Output the (x, y) coordinate of the center of the cell containing the given text.  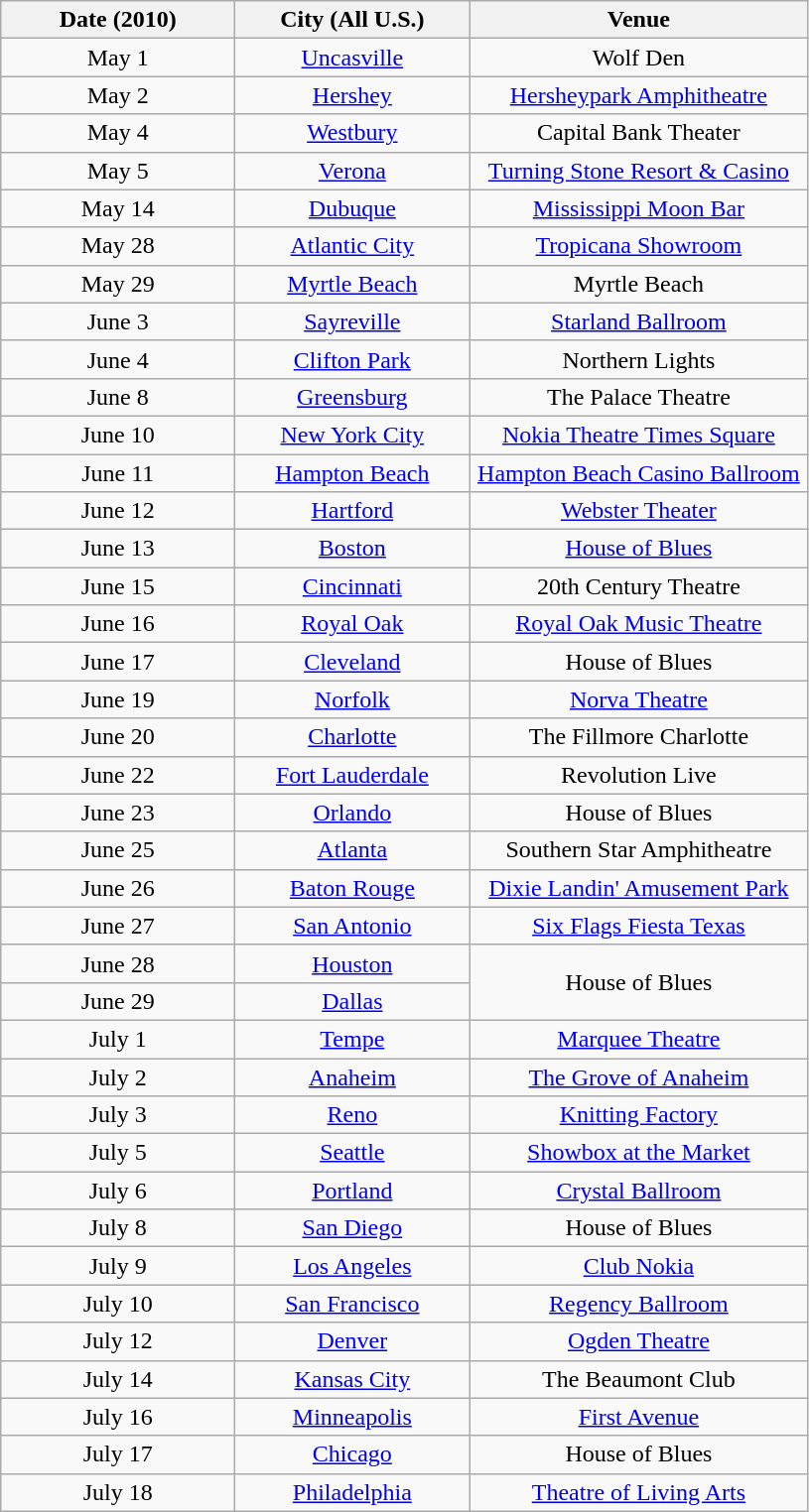
Atlantic City (352, 246)
July 12 (118, 1341)
July 14 (118, 1379)
Club Nokia (639, 1266)
June 10 (118, 435)
July 18 (118, 1492)
Revolution Live (639, 775)
First Avenue (639, 1417)
Turning Stone Resort & Casino (639, 171)
July 17 (118, 1454)
Starland Ballroom (639, 321)
June 8 (118, 397)
Theatre of Living Arts (639, 1492)
The Palace Theatre (639, 397)
June 19 (118, 699)
Capital Bank Theater (639, 133)
July 9 (118, 1266)
San Antonio (352, 926)
May 28 (118, 246)
July 8 (118, 1228)
Southern Star Amphitheatre (639, 850)
Nokia Theatre Times Square (639, 435)
Royal Oak Music Theatre (639, 624)
June 29 (118, 1001)
Clifton Park (352, 359)
June 3 (118, 321)
San Francisco (352, 1304)
Marquee Theatre (639, 1039)
Hershey (352, 95)
May 2 (118, 95)
Date (2010) (118, 20)
June 13 (118, 549)
Philadelphia (352, 1492)
Mississippi Moon Bar (639, 208)
Atlanta (352, 850)
San Diego (352, 1228)
June 12 (118, 511)
Dallas (352, 1001)
Norfolk (352, 699)
June 22 (118, 775)
Cincinnati (352, 586)
Hersheypark Amphitheatre (639, 95)
Showbox at the Market (639, 1153)
May 5 (118, 171)
June 17 (118, 662)
July 2 (118, 1076)
Crystal Ballroom (639, 1191)
Northern Lights (639, 359)
June 23 (118, 813)
Anaheim (352, 1076)
Baton Rouge (352, 888)
July 5 (118, 1153)
Los Angeles (352, 1266)
June 25 (118, 850)
New York City (352, 435)
Dixie Landin' Amusement Park (639, 888)
June 11 (118, 473)
Ogden Theatre (639, 1341)
Boston (352, 549)
Venue (639, 20)
June 15 (118, 586)
May 4 (118, 133)
June 16 (118, 624)
Webster Theater (639, 511)
July 16 (118, 1417)
May 29 (118, 284)
Westbury (352, 133)
Hampton Beach Casino Ballroom (639, 473)
20th Century Theatre (639, 586)
May 14 (118, 208)
Hartford (352, 511)
Norva Theatre (639, 699)
City (All U.S.) (352, 20)
Verona (352, 171)
Sayreville (352, 321)
Knitting Factory (639, 1115)
Tropicana Showroom (639, 246)
Uncasville (352, 58)
June 4 (118, 359)
Houston (352, 963)
Royal Oak (352, 624)
Six Flags Fiesta Texas (639, 926)
July 1 (118, 1039)
June 28 (118, 963)
The Beaumont Club (639, 1379)
Minneapolis (352, 1417)
Wolf Den (639, 58)
Charlotte (352, 737)
June 26 (118, 888)
Greensburg (352, 397)
Orlando (352, 813)
Tempe (352, 1039)
June 20 (118, 737)
July 6 (118, 1191)
Denver (352, 1341)
July 3 (118, 1115)
Portland (352, 1191)
June 27 (118, 926)
Chicago (352, 1454)
Fort Lauderdale (352, 775)
Kansas City (352, 1379)
Dubuque (352, 208)
The Grove of Anaheim (639, 1076)
The Fillmore Charlotte (639, 737)
July 10 (118, 1304)
Seattle (352, 1153)
Hampton Beach (352, 473)
Reno (352, 1115)
Cleveland (352, 662)
May 1 (118, 58)
Regency Ballroom (639, 1304)
